Pinpoint the cell where the given text exists, returning its (x, y) midpoint coordinate. 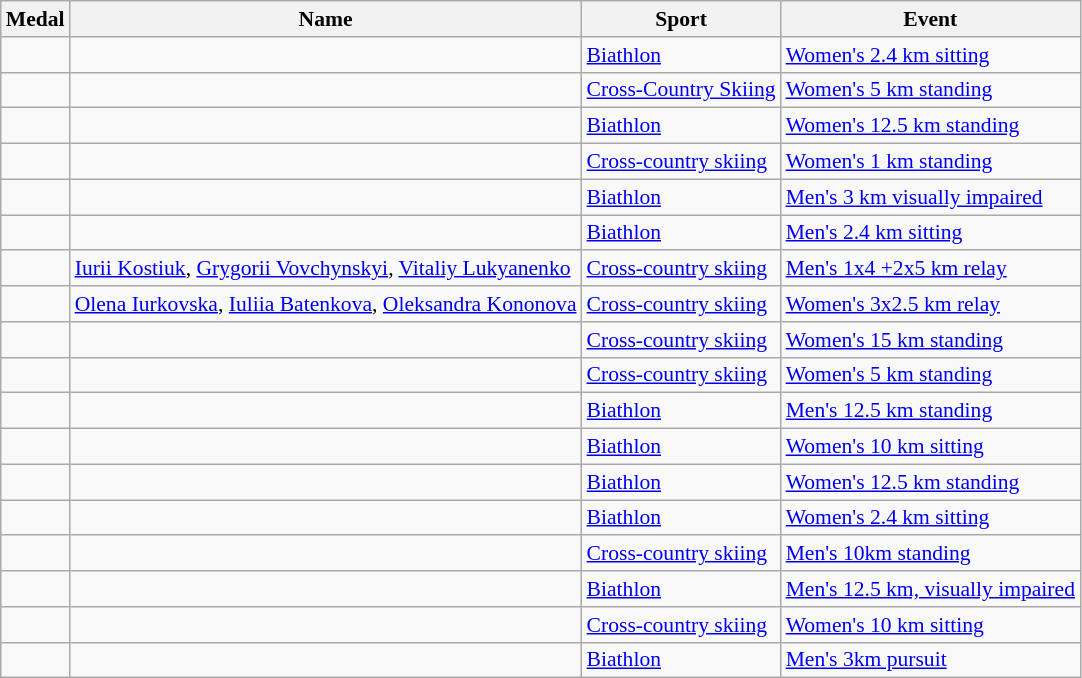
Olena Iurkovska, Iuliia Batenkova, Oleksandra Kononova (326, 304)
Cross-Country Skiing (682, 90)
Women's 3x2.5 km relay (930, 304)
Men's 1x4 +2x5 km relay (930, 269)
Men's 12.5 km standing (930, 411)
Women's 15 km standing (930, 340)
Men's 12.5 km, visually impaired (930, 589)
Men's 3km pursuit (930, 660)
Men's 10km standing (930, 554)
Iurii Kostiuk, Grygorii Vovchynskyi, Vitaliy Lukyanenko (326, 269)
Sport (682, 19)
Men's 3 km visually impaired (930, 197)
Event (930, 19)
Medal (36, 19)
Women's 1 km standing (930, 162)
Name (326, 19)
Men's 2.4 km sitting (930, 233)
